Locate the cell with the specified text and output its [X, Y] center coordinate. 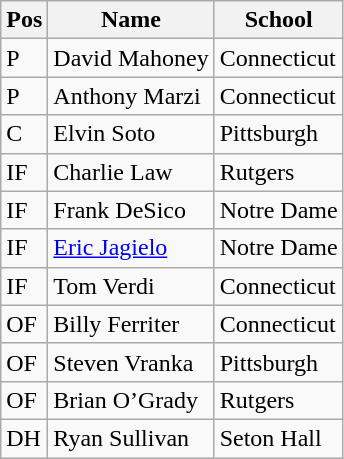
Seton Hall [278, 438]
David Mahoney [131, 58]
Tom Verdi [131, 286]
Frank DeSico [131, 210]
Name [131, 20]
DH [24, 438]
Pos [24, 20]
Eric Jagielo [131, 248]
School [278, 20]
C [24, 134]
Charlie Law [131, 172]
Steven Vranka [131, 362]
Ryan Sullivan [131, 438]
Elvin Soto [131, 134]
Brian O’Grady [131, 400]
Billy Ferriter [131, 324]
Anthony Marzi [131, 96]
